Return the [x, y] coordinate for the center point of the cell that contains the specified text.  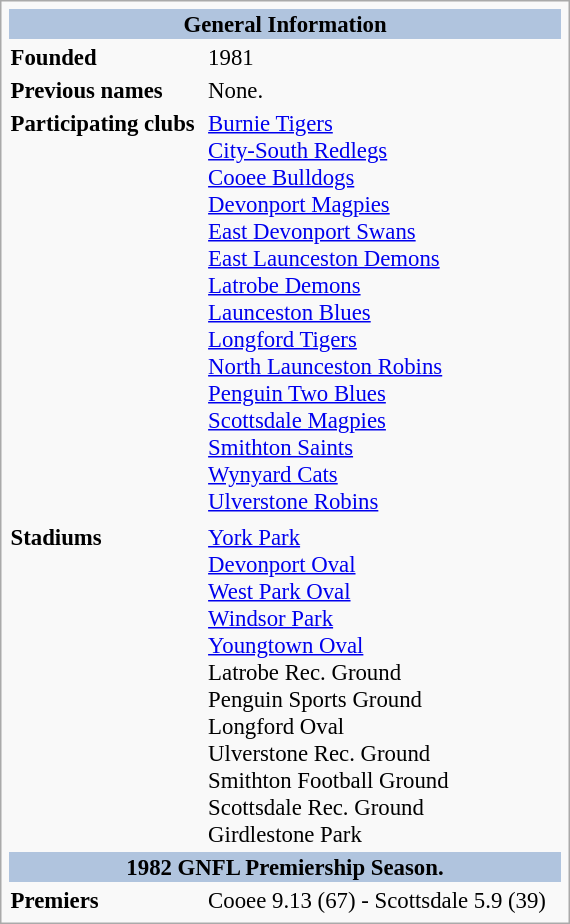
1982 GNFL Premiership Season. [285, 867]
Cooee 9.13 (67) - Scottsdale 5.9 (39) [384, 900]
Previous names [106, 90]
None. [384, 90]
Premiers [106, 900]
General Information [285, 24]
1981 [384, 57]
Stadiums [106, 686]
Participating clubs [106, 312]
Founded [106, 57]
